Extract the [X, Y] coordinate from the center of the cell holding the provided text.  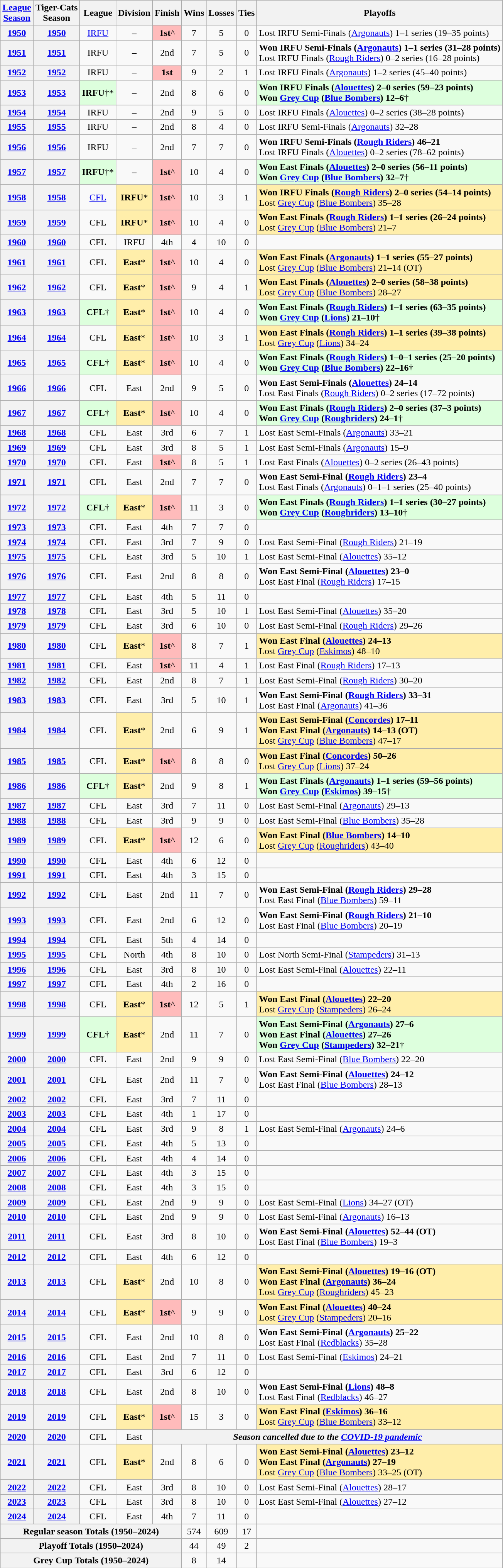
Losses [221, 13]
Won East Semi-Final (Rough Riders) 33–31Lost East Final (Argonauts) 41–36 [380, 700]
Won East Finals (Argonauts) 1–1 series (55–27 points)Lost Grey Cup (Blue Bombers) 21–14 (OT) [380, 262]
Lost East Semi-Final (Rough Riders) 30–20 [380, 680]
Won East Semi-Final (Argonauts) 25–22Lost East Final (Redblacks) 35–28 [380, 1337]
Won East Semi-Final (Alouettes) 52–44 (OT)Lost East Final (Blue Bombers) 19–3 [380, 1237]
5th [167, 940]
Won East Final (Alouettes) 22–20Lost Grey Cup (Stampeders) 26–24 [380, 1004]
Division [134, 13]
Playoffs [380, 13]
Won East Finals (Rough Riders) 2–0 series (37–3 points)Won Grey Cup (Roughriders) 24–1† [380, 413]
1st [167, 73]
Wins [194, 13]
49 [221, 1546]
Lost East Semi-Finals (Argonauts) 33–21 [380, 433]
Lost East Semi-Final (Alouettes) 22–11 [380, 970]
Won East Final (Concordes) 50–26Lost Grey Cup (Lions) 37–24 [380, 761]
Lost IRFU Finals (Argonauts) 1–2 series (45–40 points) [380, 73]
Won East Semi-Final (Concordes) 17–11Won East Final (Argonauts) 14–13 (OT)Lost Grey Cup (Blue Bombers) 47–17 [380, 731]
North [134, 955]
Lost East Semi-Final (Argonauts) 29–13 [380, 806]
Won East Finals (Alouettes) 2–0 series (56–11 points)Won Grey Cup (Blue Bombers) 32–7† [380, 172]
Lost East Semi-Final (Alouettes) 27–12 [380, 1502]
574 [194, 1531]
Lost East Semi-Final (Alouettes) 35–12 [380, 556]
Won East Semi-Final (Alouettes) 23–12Won East Final (Argonauts) 27–19Lost Grey Cup (Blue Bombers) 33–25 (OT) [380, 1462]
LeagueSeason [17, 13]
Lost IRFU Semi-Finals (Argonauts) 32–28 [380, 127]
Tiger-CatsSeason [56, 13]
Lost East Semi-Final (Argonauts) 16–13 [380, 1217]
Won East Finals (Rough Riders) 1–1 series (30–27 points)Won Grey Cup (Roughriders) 13–10† [380, 507]
Lost East Semi-Final (Alouettes) 28–17 [380, 1487]
13 [221, 1143]
Won East Semi-Final (Lions) 48–8 Lost East Final (Redblacks) 46–27 [380, 1392]
Won IRFU Finals (Rough Riders) 2–0 series (54–14 points)Lost Grey Cup (Blue Bombers) 35–28 [380, 197]
Finish [167, 13]
Ties [246, 13]
League [98, 13]
Lost North Semi-Final (Stampeders) 31–13 [380, 955]
Lost East Semi-Final (Rough Riders) 29–26 [380, 626]
Won East Final (Alouettes) 24–13Lost Grey Cup (Eskimos) 48–10 [380, 646]
Won East Semi-Final (Rough Riders) 23–4Lost East Finals (Argonauts) 0–1–1 series (25–40 points) [380, 482]
Regular season Totals (1950–2024) [91, 1531]
Lost East Semi-Final (Alouettes) 35–20 [380, 611]
Won East Finals (Rough Riders) 1–1 series (63–35 points)Won Grey Cup (Lions) 21–10† [380, 313]
Won East Finals (Rough Riders) 1–1 series (26–24 points)Lost Grey Cup (Blue Bombers) 21–7 [380, 222]
Season cancelled due to the COVID-19 pandemic [328, 1437]
Won East Semi-Final (Alouettes) 19–16 (OT)Won East Final (Argonauts) 36–24Lost Grey Cup (Roughriders) 45–23 [380, 1282]
Lost East Semi-Final (Eskimos) 24–21 [380, 1357]
Won East Semi-Finals (Alouettes) 24–14Lost East Finals (Rough Riders) 0–2 series (17–72 points) [380, 388]
Won East Final (Alouettes) 40–24Lost Grey Cup (Stampeders) 20–16 [380, 1312]
Won IRFU Semi-Finals (Rough Riders) 46–21Lost IRFU Finals (Alouettes) 0–2 series (78–62 points) [380, 147]
Won East Semi-Final (Rough Riders) 21–10Lost East Final (Blue Bombers) 20–19 [380, 920]
Won IRFU Finals (Alouettes) 2–0 series (59–23 points)Won Grey Cup (Blue Bombers) 12–6† [380, 93]
Lost East Semi-Final (Lions) 34–27 (OT) [380, 1202]
609 [221, 1531]
Won East Final (Blue Bombers) 14–10Lost Grey Cup (Roughriders) 43–40 [380, 840]
16 [221, 984]
Won East Semi-Final (Alouettes) 23–0Lost East Final (Rough Riders) 17–15 [380, 576]
Lost East Final (Rough Riders) 17–13 [380, 666]
Won IRFU Semi-Finals (Argonauts) 1–1 series (31–28 points)Lost IRFU Finals (Rough Riders) 0–2 series (16–28 points) [380, 53]
Grey Cup Totals (1950–2024) [91, 1561]
Lost East Semi-Final (Blue Bombers) 35–28 [380, 820]
Lost East Semi-Final (Blue Bombers) 22–20 [380, 1059]
Won East Semi-Final (Rough Riders) 29–28Lost East Final (Blue Bombers) 59–11 [380, 895]
Won East Semi-Final (Argonauts) 27–6Won East Final (Alouettes) 27–26Won Grey Cup (Stampeders) 32–21† [380, 1034]
Lost East Semi-Finals (Argonauts) 15–9 [380, 448]
Won East Finals (Argonauts) 1–1 series (59–56 points)Won Grey Cup (Eskimos) 39–15† [380, 786]
Lost East Semi-Final (Argonauts) 24–6 [380, 1129]
Won East Semi-Final (Alouettes) 24–12Lost East Final (Blue Bombers) 28–13 [380, 1080]
Lost IRFU Finals (Alouettes) 0–2 series (38–28 points) [380, 112]
44 [194, 1546]
Won East Final (Eskimos) 36–16Lost Grey Cup (Blue Bombers) 33–12 [380, 1417]
Lost East Semi-Final (Rough Riders) 21–19 [380, 542]
Lost IRFU Semi-Finals (Argonauts) 1–1 series (19–35 points) [380, 33]
Playoff Totals (1950–2024) [91, 1546]
Won East Finals (Rough Riders) 1–1 series (39–38 points)Lost Grey Cup (Lions) 34–24 [380, 337]
Lost East Finals (Alouettes) 0–2 series (26–43 points) [380, 462]
Won East Finals (Rough Riders) 1–0–1 series (25–20 points)Won Grey Cup (Blue Bombers) 22–16† [380, 363]
Won East Finals (Alouettes) 2–0 series (58–38 points)Lost Grey Cup (Blue Bombers) 28–27 [380, 287]
